Pinpoint the cell where the given text exists, returning its (x, y) midpoint coordinate. 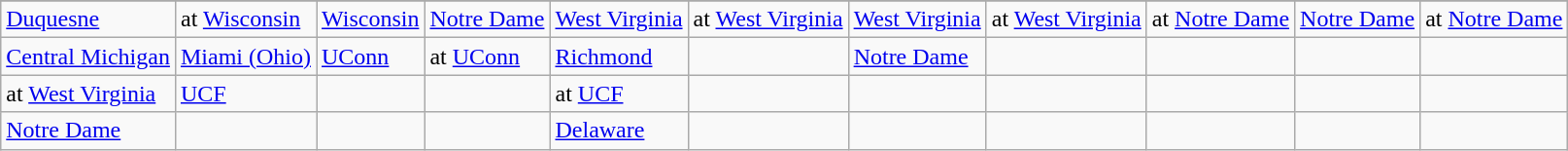
Richmond (619, 57)
at UConn (488, 57)
UCF (245, 94)
at UCF (619, 94)
Duquesne (88, 19)
Delaware (619, 131)
Wisconsin (371, 19)
UConn (371, 57)
at Wisconsin (245, 19)
Central Michigan (88, 57)
Miami (Ohio) (245, 57)
